Capture the cell that displays the provided text and extract its [x, y] central coordinate. 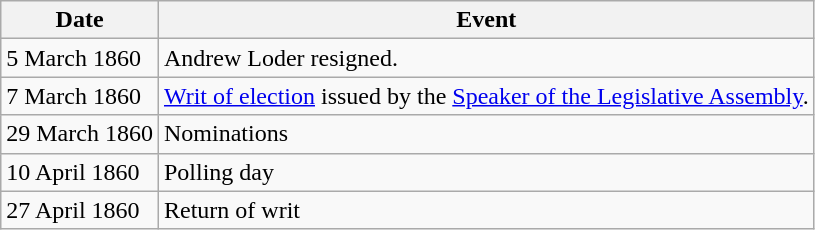
27 April 1860 [80, 210]
Polling day [486, 172]
29 March 1860 [80, 134]
Date [80, 20]
5 March 1860 [80, 58]
Andrew Loder resigned. [486, 58]
Nominations [486, 134]
7 March 1860 [80, 96]
Return of writ [486, 210]
Writ of election issued by the Speaker of the Legislative Assembly. [486, 96]
10 April 1860 [80, 172]
Event [486, 20]
